Pinpoint the cell where the given text exists, returning its (x, y) midpoint coordinate. 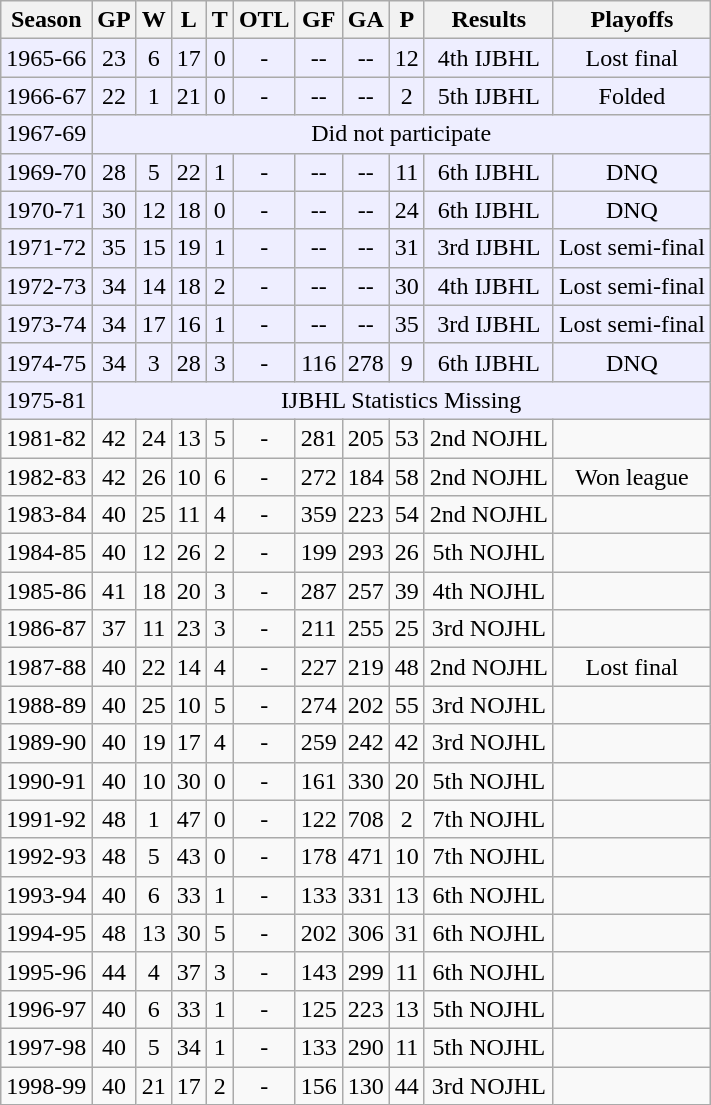
1985-86 (46, 591)
4th NOJHL (488, 591)
OTL (264, 20)
211 (318, 629)
Folded (632, 96)
359 (318, 515)
122 (318, 819)
58 (406, 477)
130 (366, 1085)
184 (366, 477)
41 (114, 591)
199 (318, 553)
293 (366, 553)
P (406, 20)
259 (318, 743)
471 (366, 857)
1971-72 (46, 248)
54 (406, 515)
1998-99 (46, 1085)
1996-97 (46, 1009)
1975-81 (46, 400)
1982-83 (46, 477)
287 (318, 591)
242 (366, 743)
39 (406, 591)
1991-92 (46, 819)
227 (318, 667)
55 (406, 705)
306 (366, 933)
1986-87 (46, 629)
1983-84 (46, 515)
1967-69 (46, 134)
281 (318, 438)
Season (46, 20)
GP (114, 20)
16 (188, 324)
156 (318, 1085)
143 (318, 971)
299 (366, 971)
708 (366, 819)
GA (366, 20)
1974-75 (46, 362)
290 (366, 1047)
1969-70 (46, 172)
1966-67 (46, 96)
1970-71 (46, 210)
15 (154, 248)
219 (366, 667)
47 (188, 819)
1997-98 (46, 1047)
43 (188, 857)
1973-74 (46, 324)
178 (318, 857)
1993-94 (46, 895)
Won league (632, 477)
9 (406, 362)
330 (366, 781)
274 (318, 705)
257 (366, 591)
1987-88 (46, 667)
53 (406, 438)
5th IJBHL (488, 96)
L (188, 20)
GF (318, 20)
125 (318, 1009)
1988-89 (46, 705)
IJBHL Statistics Missing (402, 400)
1995-96 (46, 971)
Playoffs (632, 20)
Results (488, 20)
1989-90 (46, 743)
T (220, 20)
1994-95 (46, 933)
116 (318, 362)
272 (318, 477)
1972-73 (46, 286)
161 (318, 781)
Did not participate (402, 134)
1984-85 (46, 553)
331 (366, 895)
205 (366, 438)
255 (366, 629)
1965-66 (46, 58)
1981-82 (46, 438)
278 (366, 362)
1992-93 (46, 857)
1990-91 (46, 781)
W (154, 20)
